Search for the cell housing the specified text and yield its (X, Y) center coordinate. 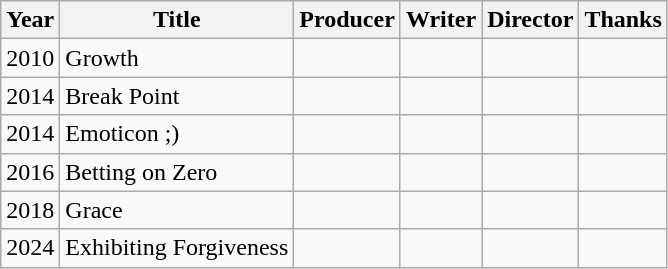
Producer (348, 20)
2010 (30, 58)
Exhibiting Forgiveness (177, 248)
Year (30, 20)
Grace (177, 210)
2016 (30, 172)
2024 (30, 248)
Writer (440, 20)
Thanks (623, 20)
Emoticon ;) (177, 134)
2018 (30, 210)
Director (530, 20)
Betting on Zero (177, 172)
Title (177, 20)
Growth (177, 58)
Break Point (177, 96)
